Return (x, y) of the center of cell containing provided text 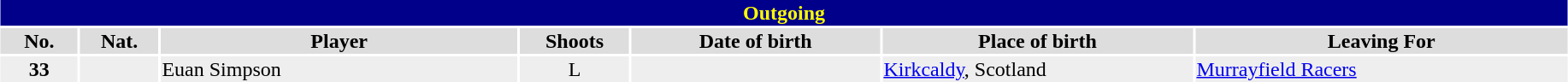
No. (39, 41)
Murrayfield Racers (1382, 69)
33 (39, 69)
L (575, 69)
Kirkcaldy, Scotland (1038, 69)
Euan Simpson (339, 69)
Shoots (575, 41)
Player (339, 41)
Nat. (120, 41)
Date of birth (755, 41)
Place of birth (1038, 41)
Outgoing (783, 13)
Leaving For (1382, 41)
